Extract the (x, y) coordinate from the center of the cell holding the provided text.  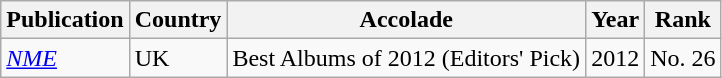
Best Albums of 2012 (Editors' Pick) (406, 58)
Year (616, 20)
Accolade (406, 20)
No. 26 (683, 58)
Rank (683, 20)
Publication (65, 20)
2012 (616, 58)
Country (178, 20)
UK (178, 58)
NME (65, 58)
